Detect which cell encompasses the target text, then output its [X, Y] center coordinate. 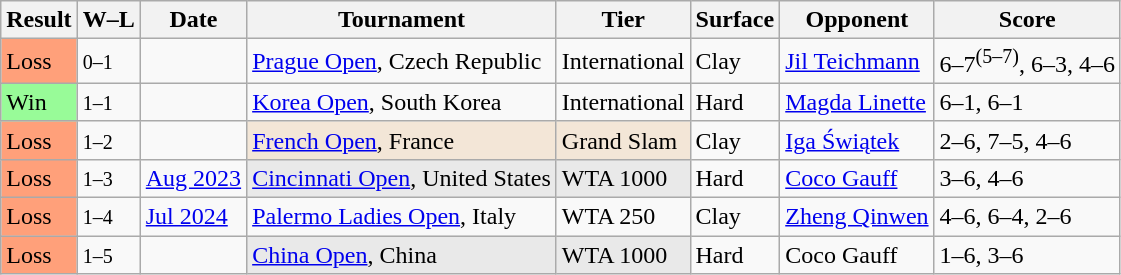
4–6, 6–4, 2–6 [1027, 217]
Tournament [402, 20]
Iga Świątek [857, 140]
3–6, 4–6 [1027, 178]
Date [193, 20]
WTA 250 [623, 217]
Korea Open, South Korea [402, 102]
French Open, France [402, 140]
1–4 [108, 217]
2–6, 7–5, 4–6 [1027, 140]
1–3 [108, 178]
Jil Teichmann [857, 62]
1–1 [108, 102]
Cincinnati Open, United States [402, 178]
Zheng Qinwen [857, 217]
Tier [623, 20]
Win [39, 102]
Palermo Ladies Open, Italy [402, 217]
Magda Linette [857, 102]
Prague Open, Czech Republic [402, 62]
1–6, 3–6 [1027, 255]
Grand Slam [623, 140]
1–5 [108, 255]
6–7(5–7), 6–3, 4–6 [1027, 62]
0–1 [108, 62]
6–1, 6–1 [1027, 102]
Opponent [857, 20]
Surface [735, 20]
W–L [108, 20]
Aug 2023 [193, 178]
Result [39, 20]
China Open, China [402, 255]
Jul 2024 [193, 217]
Score [1027, 20]
1–2 [108, 140]
